From the cell containing the given text, extract its center point as (x, y) coordinate. 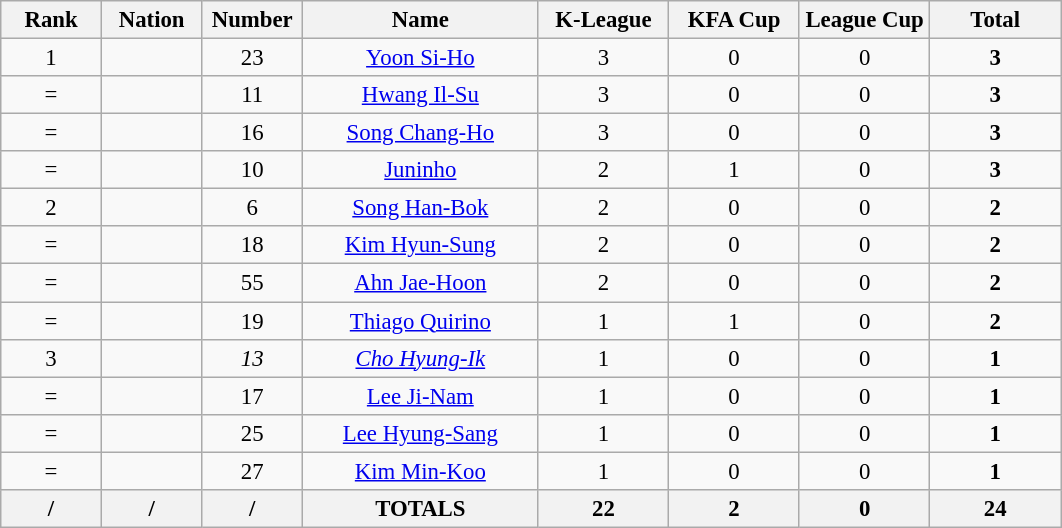
TOTALS (421, 509)
10 (252, 170)
Hwang Il-Su (421, 95)
Ahn Jae-Hoon (421, 283)
Thiago Quirino (421, 321)
Lee Hyung-Sang (421, 433)
24 (996, 509)
Number (252, 20)
13 (252, 358)
Kim Min-Koo (421, 471)
League Cup (864, 20)
Nation (152, 20)
Rank (52, 20)
Song Han-Bok (421, 208)
17 (252, 396)
Juninho (421, 170)
27 (252, 471)
KFA Cup (734, 20)
Name (421, 20)
Lee Ji-Nam (421, 396)
Yoon Si-Ho (421, 58)
19 (252, 321)
Song Chang-Ho (421, 133)
22 (604, 509)
55 (252, 283)
18 (252, 245)
23 (252, 58)
K-League (604, 20)
6 (252, 208)
11 (252, 95)
Cho Hyung-Ik (421, 358)
Total (996, 20)
Kim Hyun-Sung (421, 245)
25 (252, 433)
16 (252, 133)
